Identify which cell holds the provided text, then report its [x, y] central coordinate. 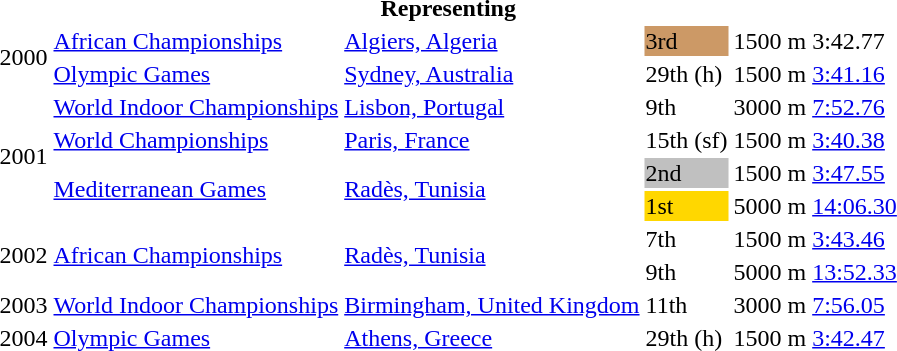
15th (sf) [686, 140]
Sydney, Australia [492, 74]
Mediterranean Games [196, 190]
Paris, France [492, 140]
1st [686, 206]
7th [686, 239]
Olympic Games [196, 74]
2nd [686, 173]
29th (h) [686, 74]
Lisbon, Portugal [492, 107]
3rd [686, 41]
Algiers, Algeria [492, 41]
World Championships [196, 140]
11th [686, 305]
Birmingham, United Kingdom [492, 305]
